For the text-containing cell, return its midpoint in (x, y) coordinate format. 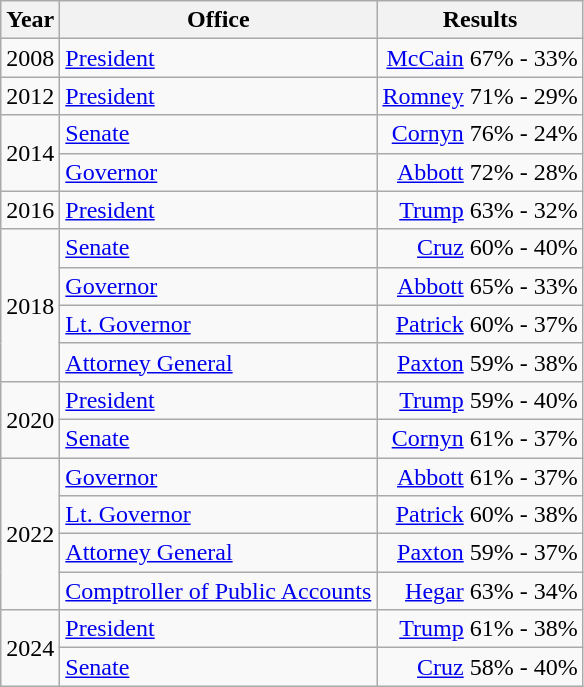
Trump 59% - 40% (480, 400)
Cornyn 76% - 24% (480, 134)
Patrick 60% - 38% (480, 515)
Trump 63% - 32% (480, 210)
Abbott 65% - 33% (480, 286)
2018 (30, 305)
Trump 61% - 38% (480, 629)
Paxton 59% - 38% (480, 362)
2020 (30, 419)
2008 (30, 58)
Cornyn 61% - 37% (480, 438)
Romney 71% - 29% (480, 96)
Cruz 58% - 40% (480, 667)
2016 (30, 210)
Year (30, 20)
McCain 67% - 33% (480, 58)
Hegar 63% - 34% (480, 591)
Office (218, 20)
Abbott 72% - 28% (480, 172)
2024 (30, 648)
Patrick 60% - 37% (480, 324)
2014 (30, 153)
Cruz 60% - 40% (480, 248)
Paxton 59% - 37% (480, 553)
Results (480, 20)
Abbott 61% - 37% (480, 477)
2022 (30, 534)
Comptroller of Public Accounts (218, 591)
2012 (30, 96)
